Scan for the cell matching the given text and deliver its (x, y) coordinate at center. 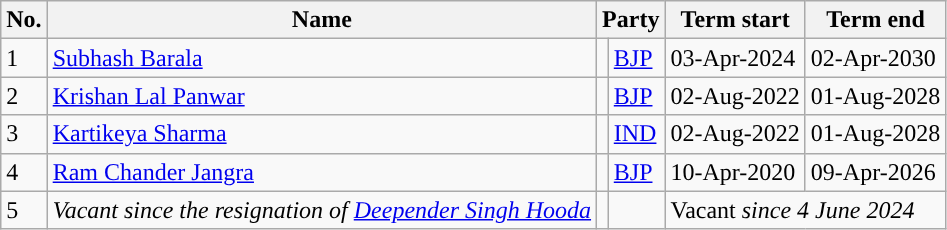
Term end (875, 20)
Name (322, 20)
Term start (735, 20)
Kartikeya Sharma (322, 134)
Ram Chander Jangra (322, 172)
Subhash Barala (322, 58)
3 (24, 134)
10-Apr-2020 (735, 172)
Vacant since 4 June 2024 (806, 210)
03-Apr-2024 (735, 58)
4 (24, 172)
5 (24, 210)
Krishan Lal Panwar (322, 96)
1 (24, 58)
Party (631, 20)
IND (636, 134)
02-Apr-2030 (875, 58)
09-Apr-2026 (875, 172)
No. (24, 20)
Vacant since the resignation of Deepender Singh Hooda (322, 210)
2 (24, 96)
